Provide the (X, Y) coordinate of the cell's center where the given text is located.  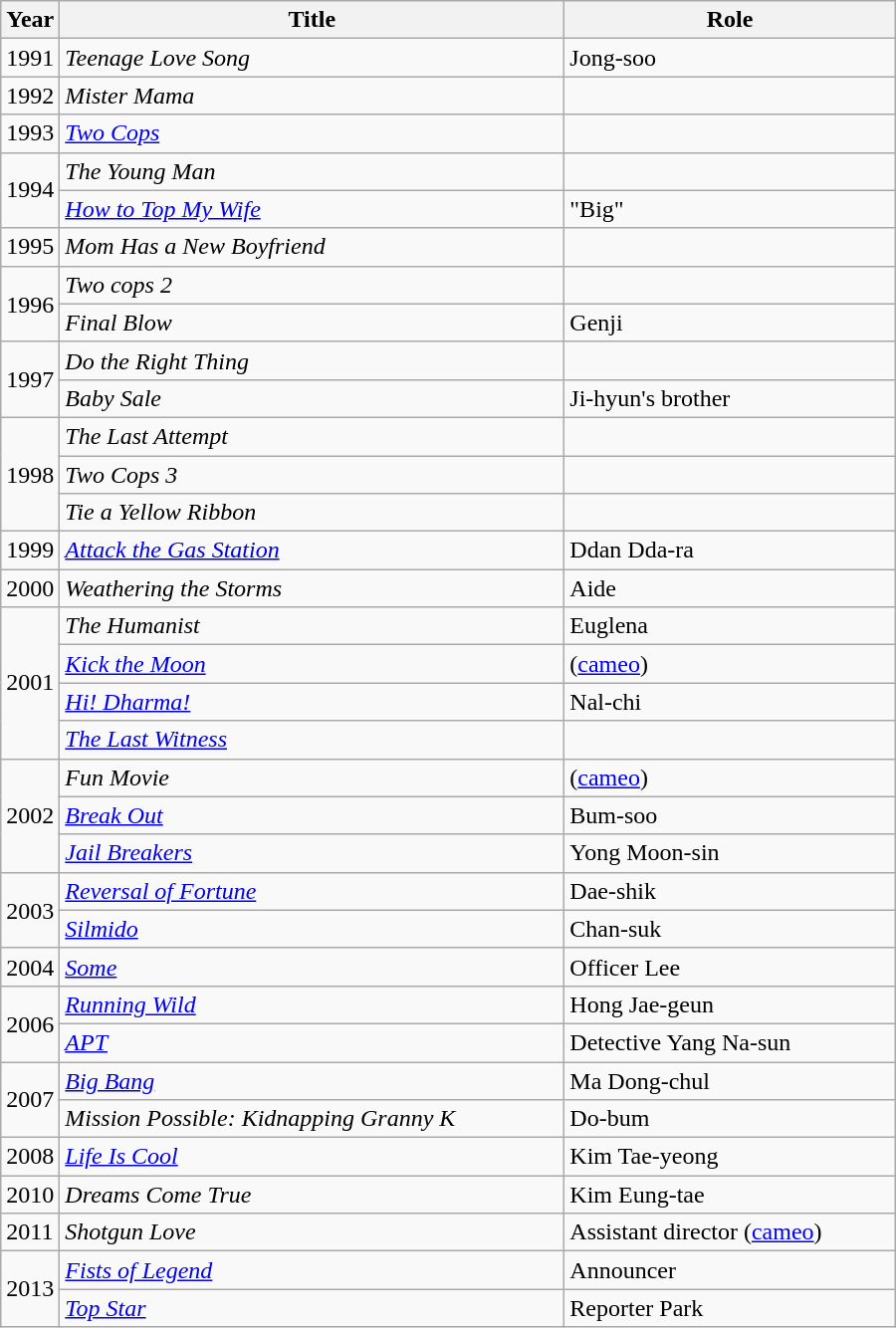
Attack the Gas Station (313, 551)
The Humanist (313, 626)
Announcer (730, 1270)
Genji (730, 323)
Ddan Dda-ra (730, 551)
Title (313, 20)
2007 (30, 1099)
Aide (730, 588)
1998 (30, 474)
Do the Right Thing (313, 360)
Fun Movie (313, 777)
APT (313, 1042)
2002 (30, 815)
Chan-suk (730, 929)
1992 (30, 96)
Reversal of Fortune (313, 891)
Two Cops (313, 133)
1993 (30, 133)
Ma Dong-chul (730, 1080)
The Young Man (313, 171)
Ji-hyun's brother (730, 398)
Two cops 2 (313, 285)
Year (30, 20)
2003 (30, 910)
Mom Has a New Boyfriend (313, 247)
Dreams Come True (313, 1195)
Kim Tae-yeong (730, 1157)
Nal-chi (730, 702)
Reporter Park (730, 1308)
Big Bang (313, 1080)
Hong Jae-geun (730, 1004)
2001 (30, 683)
Top Star (313, 1308)
"Big" (730, 209)
1995 (30, 247)
Final Blow (313, 323)
2013 (30, 1289)
Kim Eung-tae (730, 1195)
Euglena (730, 626)
The Last Witness (313, 740)
1991 (30, 58)
Two Cops 3 (313, 475)
Shotgun Love (313, 1232)
Role (730, 20)
Officer Lee (730, 967)
Jail Breakers (313, 853)
Mission Possible: Kidnapping Granny K (313, 1119)
2004 (30, 967)
The Last Attempt (313, 436)
Baby Sale (313, 398)
Teenage Love Song (313, 58)
1994 (30, 190)
Tie a Yellow Ribbon (313, 513)
Dae-shik (730, 891)
1996 (30, 304)
2006 (30, 1023)
Some (313, 967)
2008 (30, 1157)
1997 (30, 379)
1999 (30, 551)
Jong-soo (730, 58)
Running Wild (313, 1004)
Yong Moon-sin (730, 853)
Kick the Moon (313, 664)
Break Out (313, 815)
2010 (30, 1195)
Do-bum (730, 1119)
Silmido (313, 929)
2000 (30, 588)
Weathering the Storms (313, 588)
How to Top My Wife (313, 209)
Fists of Legend (313, 1270)
Mister Mama (313, 96)
Bum-soo (730, 815)
Hi! Dharma! (313, 702)
Detective Yang Na-sun (730, 1042)
2011 (30, 1232)
Assistant director (cameo) (730, 1232)
Life Is Cool (313, 1157)
